For the text-containing cell, return its midpoint in (X, Y) coordinate format. 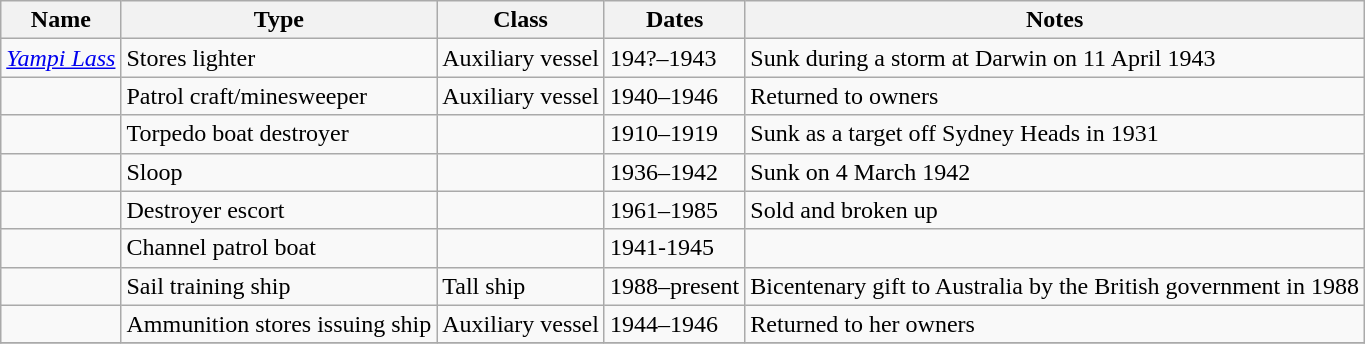
1988–present (674, 286)
Sail training ship (279, 286)
1961–1985 (674, 210)
Stores lighter (279, 58)
1936–1942 (674, 172)
Patrol craft/minesweeper (279, 96)
Sunk during a storm at Darwin on 11 April 1943 (1055, 58)
Yampi Lass (61, 58)
Channel patrol boat (279, 248)
1944–1946 (674, 324)
Sold and broken up (1055, 210)
1941-1945 (674, 248)
Sunk on 4 March 1942 (1055, 172)
Notes (1055, 20)
Torpedo boat destroyer (279, 134)
Type (279, 20)
1910–1919 (674, 134)
Sunk as a target off Sydney Heads in 1931 (1055, 134)
Tall ship (521, 286)
1940–1946 (674, 96)
Sloop (279, 172)
Returned to her owners (1055, 324)
Dates (674, 20)
194?–1943 (674, 58)
Name (61, 20)
Class (521, 20)
Returned to owners (1055, 96)
Bicentenary gift to Australia by the British government in 1988 (1055, 286)
Ammunition stores issuing ship (279, 324)
Destroyer escort (279, 210)
